Find where the given text appears and provide that cell's center as [X, Y] coordinate. 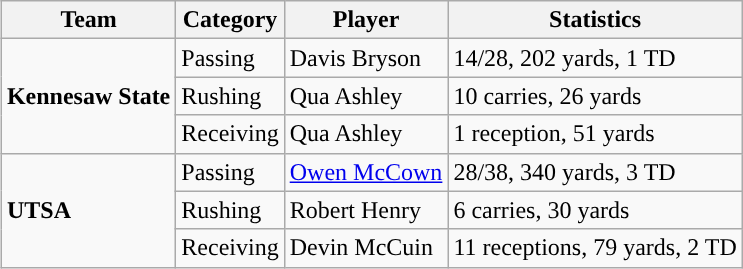
UTSA [88, 210]
Owen McCown [366, 172]
10 carries, 26 yards [595, 96]
Devin McCuin [366, 248]
1 reception, 51 yards [595, 134]
Player [366, 20]
Robert Henry [366, 210]
11 receptions, 79 yards, 2 TD [595, 248]
Davis Bryson [366, 58]
Statistics [595, 20]
Team [88, 20]
14/28, 202 yards, 1 TD [595, 58]
Category [230, 20]
28/38, 340 yards, 3 TD [595, 172]
6 carries, 30 yards [595, 210]
Kennesaw State [88, 96]
